Output the [X, Y] coordinate of the center of the cell containing the given text.  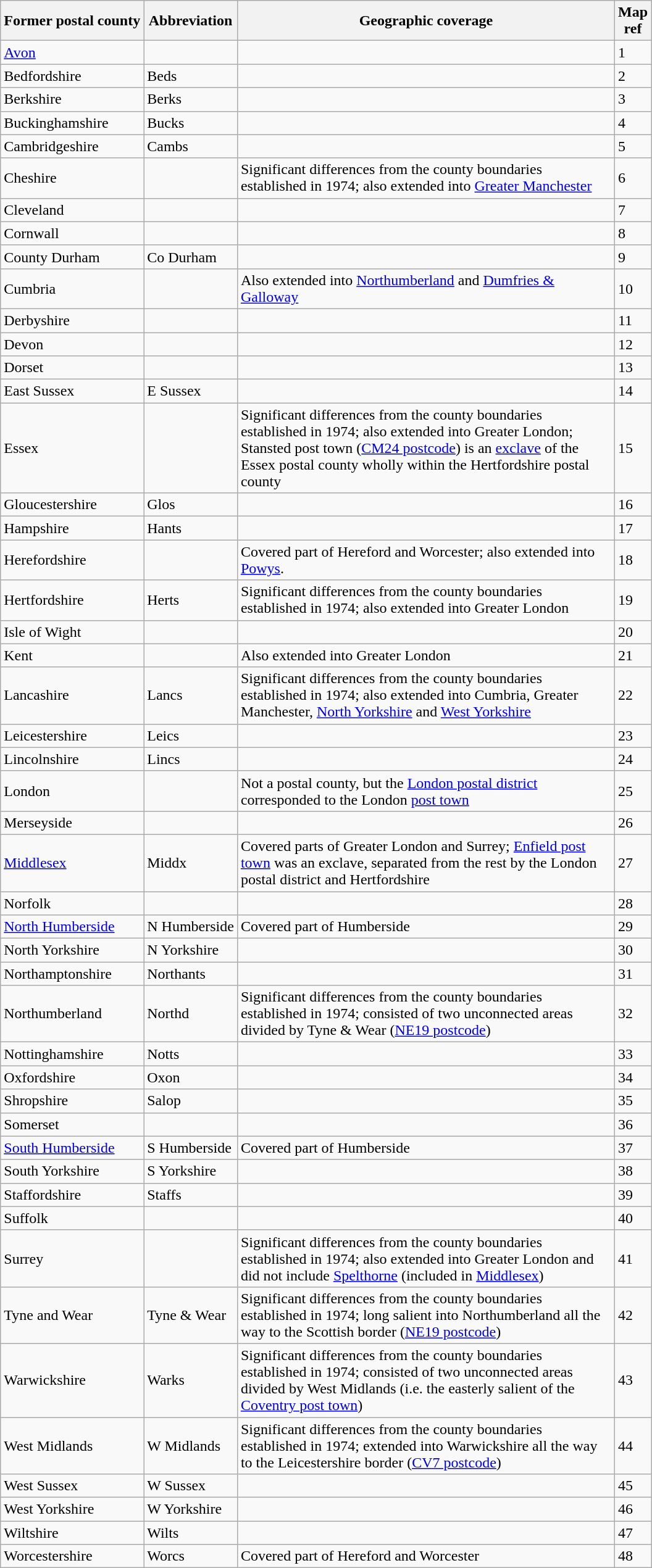
45 [632, 1486]
Covered parts of Greater London and Surrey; Enfield post town was an exclave, separated from the rest by the London postal district and Hertfordshire [426, 863]
Significant differences from the county boundaries established in 1974; consisted of two unconnected areas divided by Tyne & Wear (NE19 postcode) [426, 1014]
25 [632, 791]
North Humberside [72, 927]
30 [632, 950]
Former postal county [72, 21]
N Yorkshire [191, 950]
Nottinghamshire [72, 1054]
West Midlands [72, 1445]
2 [632, 76]
Mapref [632, 21]
43 [632, 1380]
North Yorkshire [72, 950]
Wiltshire [72, 1533]
Essex [72, 448]
11 [632, 320]
42 [632, 1315]
Covered part of Hereford and Worcester; also extended into Powys. [426, 560]
Northd [191, 1014]
Buckinghamshire [72, 123]
24 [632, 759]
48 [632, 1556]
E Sussex [191, 391]
Cambs [191, 146]
S Humberside [191, 1148]
Berks [191, 99]
Covered part of Hereford and Worcester [426, 1556]
Worcs [191, 1556]
8 [632, 233]
44 [632, 1445]
27 [632, 863]
East Sussex [72, 391]
22 [632, 695]
Glos [191, 505]
W Yorkshire [191, 1509]
Beds [191, 76]
21 [632, 655]
Northamptonshire [72, 974]
Middx [191, 863]
Warwickshire [72, 1380]
23 [632, 736]
South Humberside [72, 1148]
South Yorkshire [72, 1171]
Bucks [191, 123]
Not a postal county, but the London postal district corresponded to the London post town [426, 791]
Oxon [191, 1077]
7 [632, 210]
47 [632, 1533]
S Yorkshire [191, 1171]
Lincolnshire [72, 759]
Isle of Wight [72, 632]
London [72, 791]
Hertfordshire [72, 600]
Cornwall [72, 233]
Middlesex [72, 863]
Devon [72, 344]
Significant differences from the county boundaries established in 1974; also extended into Greater London [426, 600]
Surrey [72, 1258]
Wilts [191, 1533]
Shropshire [72, 1101]
31 [632, 974]
46 [632, 1509]
15 [632, 448]
36 [632, 1124]
Warks [191, 1380]
9 [632, 257]
16 [632, 505]
Herts [191, 600]
N Humberside [191, 927]
Geographic coverage [426, 21]
Abbreviation [191, 21]
Staffordshire [72, 1195]
Also extended into Northumberland and Dumfries & Galloway [426, 289]
Lancs [191, 695]
37 [632, 1148]
Northants [191, 974]
Bedfordshire [72, 76]
West Yorkshire [72, 1509]
35 [632, 1101]
Tyne & Wear [191, 1315]
Oxfordshire [72, 1077]
Cumbria [72, 289]
Merseyside [72, 823]
Northumberland [72, 1014]
Avon [72, 52]
12 [632, 344]
4 [632, 123]
Dorset [72, 368]
Lincs [191, 759]
6 [632, 178]
Kent [72, 655]
17 [632, 528]
Significant differences from the county boundaries established in 1974; also extended into Greater Manchester [426, 178]
Hampshire [72, 528]
41 [632, 1258]
39 [632, 1195]
Norfolk [72, 903]
Derbyshire [72, 320]
18 [632, 560]
33 [632, 1054]
34 [632, 1077]
13 [632, 368]
Co Durham [191, 257]
29 [632, 927]
Salop [191, 1101]
Cambridgeshire [72, 146]
38 [632, 1171]
20 [632, 632]
5 [632, 146]
Tyne and Wear [72, 1315]
14 [632, 391]
Hants [191, 528]
28 [632, 903]
Also extended into Greater London [426, 655]
Cleveland [72, 210]
Somerset [72, 1124]
Herefordshire [72, 560]
1 [632, 52]
West Sussex [72, 1486]
Berkshire [72, 99]
Leics [191, 736]
W Midlands [191, 1445]
County Durham [72, 257]
26 [632, 823]
Notts [191, 1054]
3 [632, 99]
W Sussex [191, 1486]
19 [632, 600]
Gloucestershire [72, 505]
Suffolk [72, 1218]
40 [632, 1218]
Worcestershire [72, 1556]
10 [632, 289]
Staffs [191, 1195]
32 [632, 1014]
Lancashire [72, 695]
Leicestershire [72, 736]
Cheshire [72, 178]
